Determine the (x, y) coordinate at the center of the cell enclosing the given text.  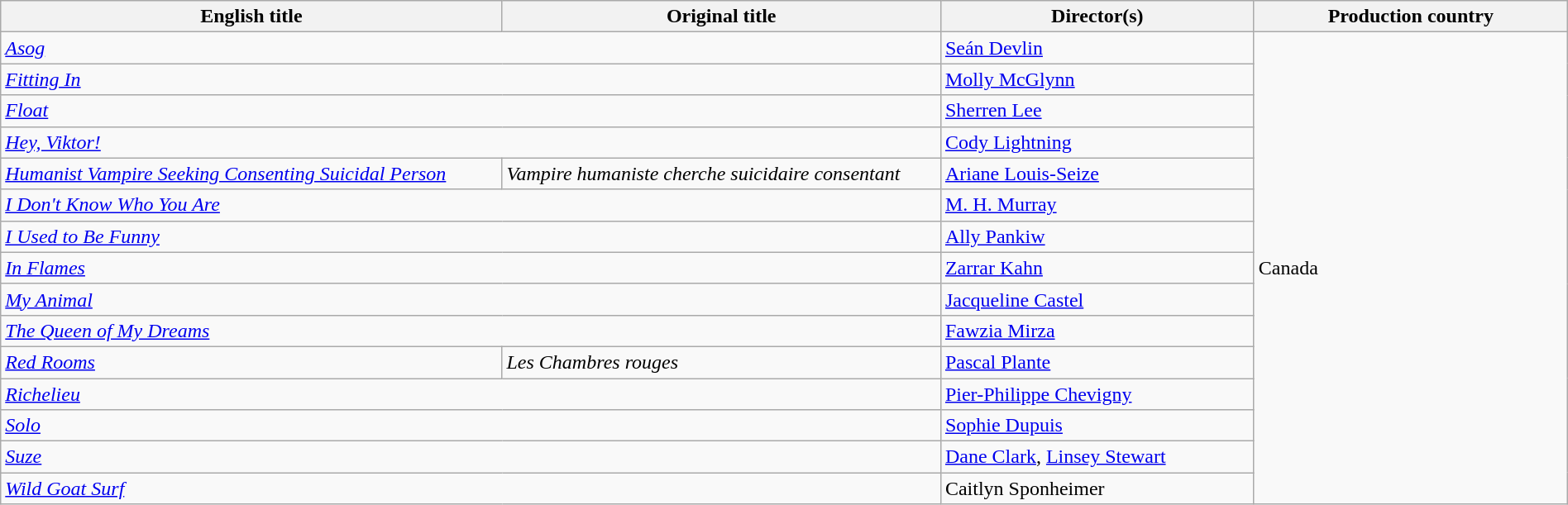
Ariane Louis-Seize (1097, 174)
Sophie Dupuis (1097, 426)
Dane Clark, Linsey Stewart (1097, 457)
Float (471, 111)
Richelieu (471, 394)
Vampire humaniste cherche suicidaire consentant (721, 174)
Solo (471, 426)
Asog (471, 48)
Original title (721, 17)
Canada (1411, 268)
Pier-Philippe Chevigny (1097, 394)
The Queen of My Dreams (471, 331)
Pascal Plante (1097, 362)
Humanist Vampire Seeking Consenting Suicidal Person (251, 174)
My Animal (471, 299)
English title (251, 17)
Fawzia Mirza (1097, 331)
Ally Pankiw (1097, 236)
Jacqueline Castel (1097, 299)
Production country (1411, 17)
Hey, Viktor! (471, 142)
Director(s) (1097, 17)
M. H. Murray (1097, 205)
Seán Devlin (1097, 48)
Sherren Lee (1097, 111)
Les Chambres rouges (721, 362)
Caitlyn Sponheimer (1097, 488)
Red Rooms (251, 362)
I Don't Know Who You Are (471, 205)
Zarrar Kahn (1097, 268)
Wild Goat Surf (471, 488)
Fitting In (471, 79)
Molly McGlynn (1097, 79)
Suze (471, 457)
In Flames (471, 268)
I Used to Be Funny (471, 236)
Cody Lightning (1097, 142)
